Locate the cell with the specified text and output its [x, y] center coordinate. 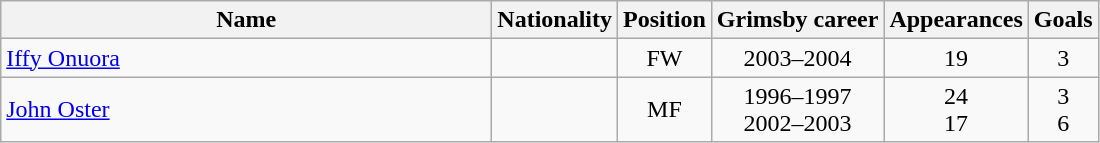
1996–1997 2002–2003 [798, 110]
2003–2004 [798, 58]
2417 [956, 110]
3 [1063, 58]
Grimsby career [798, 20]
MF [665, 110]
Position [665, 20]
Name [246, 20]
Iffy Onuora [246, 58]
FW [665, 58]
36 [1063, 110]
Goals [1063, 20]
19 [956, 58]
Appearances [956, 20]
Nationality [555, 20]
John Oster [246, 110]
